Return the (X, Y) coordinate for the center point of the cell that contains the specified text.  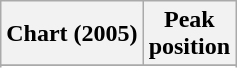
Peakposition (189, 34)
Chart (2005) (72, 34)
